Identify which cell holds the provided text, then report its (x, y) central coordinate. 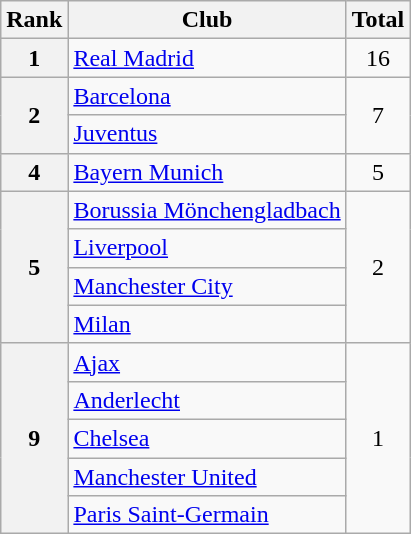
Juventus (207, 134)
Manchester City (207, 286)
Real Madrid (207, 58)
Rank (34, 20)
Paris Saint-Germain (207, 515)
4 (34, 172)
Barcelona (207, 96)
Liverpool (207, 248)
7 (378, 115)
Total (378, 20)
Club (207, 20)
Anderlecht (207, 400)
Ajax (207, 362)
Milan (207, 324)
Chelsea (207, 438)
Bayern Munich (207, 172)
16 (378, 58)
9 (34, 438)
Borussia Mönchengladbach (207, 210)
Manchester United (207, 477)
